Return [X, Y] of the center of cell containing provided text 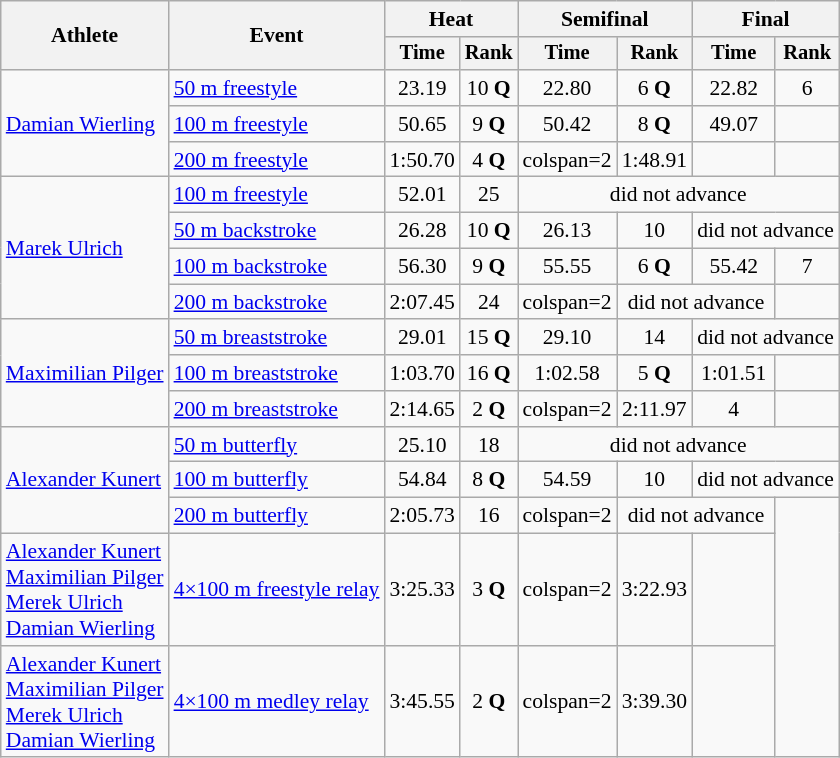
3:45.55 [422, 702]
24 [489, 302]
50 m butterfly [277, 445]
26.13 [568, 231]
5 Q [654, 373]
22.82 [734, 88]
16 [489, 516]
50 m backstroke [277, 231]
29.01 [422, 338]
15 Q [489, 338]
100 m backstroke [277, 267]
2:11.97 [654, 409]
55.55 [568, 267]
200 m breaststroke [277, 409]
54.84 [422, 480]
Maximilian Pilger [85, 374]
200 m backstroke [277, 302]
Heat [450, 19]
55.42 [734, 267]
18 [489, 445]
23.19 [422, 88]
200 m butterfly [277, 516]
25 [489, 195]
Event [277, 36]
1:03.70 [422, 373]
4 [734, 409]
1:50.70 [422, 160]
3:22.93 [654, 590]
2:05.73 [422, 516]
100 m breaststroke [277, 373]
1:48.91 [654, 160]
25.10 [422, 445]
Athlete [85, 36]
50 m freestyle [277, 88]
50 m breaststroke [277, 338]
Marek Ulrich [85, 248]
4×100 m freestyle relay [277, 590]
Semifinal [606, 19]
Damian Wierling [85, 124]
1:02.58 [568, 373]
56.30 [422, 267]
29.10 [568, 338]
3:39.30 [654, 702]
49.07 [734, 124]
Alexander Kunert [85, 480]
22.80 [568, 88]
100 m butterfly [277, 480]
54.59 [568, 480]
3 Q [489, 590]
200 m freestyle [277, 160]
7 [807, 267]
50.42 [568, 124]
Final [766, 19]
16 Q [489, 373]
26.28 [422, 231]
4 Q [489, 160]
50.65 [422, 124]
2:14.65 [422, 409]
14 [654, 338]
52.01 [422, 195]
1:01.51 [734, 373]
6 [807, 88]
2:07.45 [422, 302]
4×100 m medley relay [277, 702]
3:25.33 [422, 590]
